Provide the [x, y] coordinate of the cell's center where the given text is located.  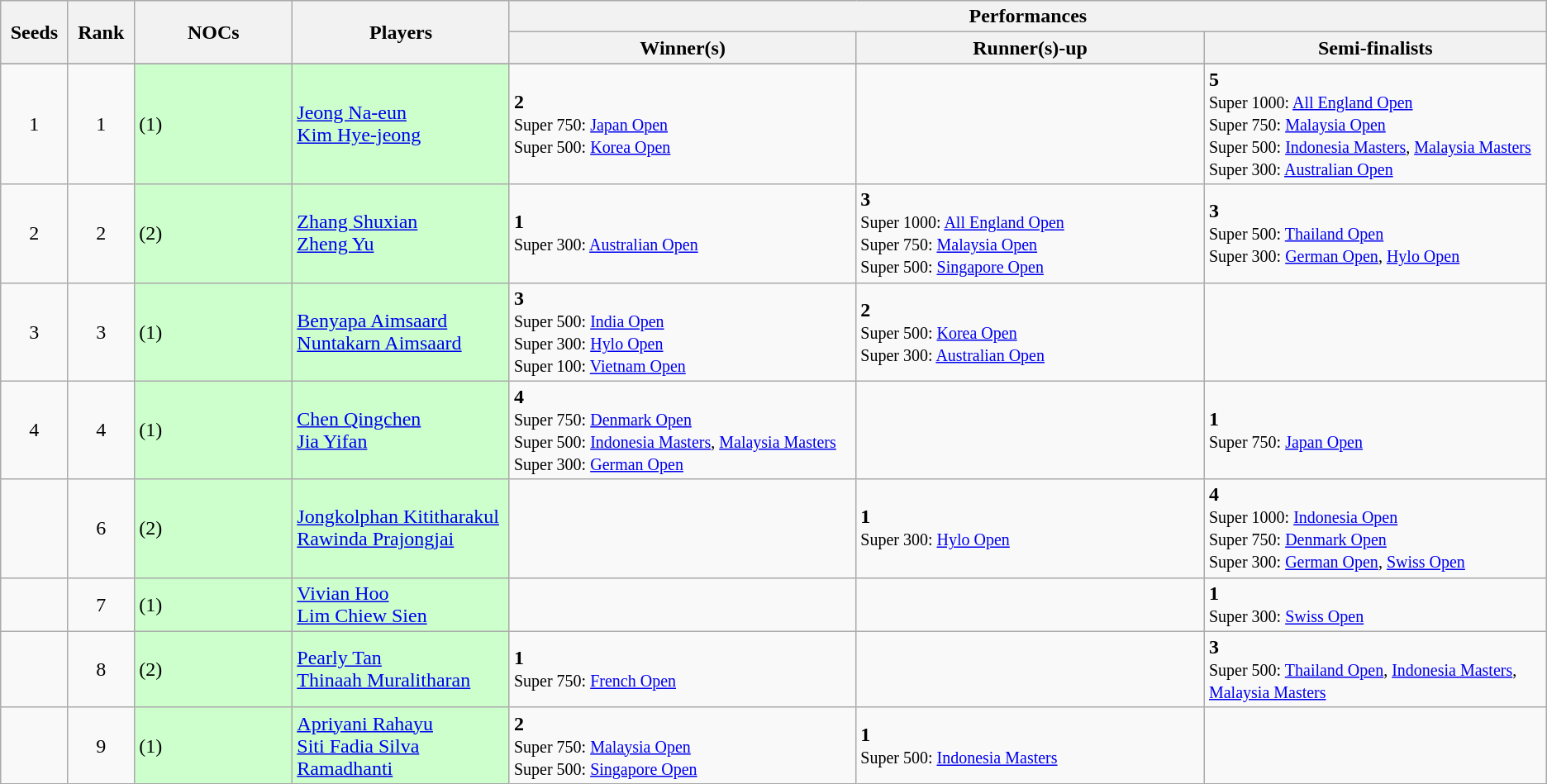
Semi-finalists [1375, 48]
3Super 500: Thailand Open, Indonesia Masters, Malaysia Masters [1375, 669]
Winner(s) [683, 48]
1Super 300: Hylo Open [1031, 529]
4Super 750: Denmark OpenSuper 500: Indonesia Masters, Malaysia MastersSuper 300: German Open [683, 430]
Seeds [35, 32]
1Super 300: Swiss Open [1375, 605]
3Super 500: Thailand OpenSuper 300: German Open, Hylo Open [1375, 233]
1Super 300: Australian Open [683, 233]
5Super 1000: All England OpenSuper 750: Malaysia OpenSuper 500: Indonesia Masters, Malaysia MastersSuper 300: Australian Open [1375, 124]
Runner(s)-up [1031, 48]
Apriyani RahayuSiti Fadia Silva Ramadhanti [402, 745]
2Super 750: Japan OpenSuper 500: Korea Open [683, 124]
1Super 750: French Open [683, 669]
2Super 500: Korea OpenSuper 300: Australian Open [1031, 332]
Chen QingchenJia Yifan [402, 430]
3Super 500: India OpenSuper 300: Hylo OpenSuper 100: Vietnam Open [683, 332]
7 [101, 605]
8 [101, 669]
Jongkolphan KititharakulRawinda Prajongjai [402, 529]
Pearly TanThinaah Muralitharan [402, 669]
1Super 750: Japan Open [1375, 430]
Jeong Na-eunKim Hye-jeong [402, 124]
Zhang ShuxianZheng Yu [402, 233]
Rank [101, 32]
Performances [1028, 17]
1Super 500: Indonesia Masters [1031, 745]
4Super 1000: Indonesia OpenSuper 750: Denmark OpenSuper 300: German Open, Swiss Open [1375, 529]
NOCs [213, 32]
Benyapa AimsaardNuntakarn Aimsaard [402, 332]
6 [101, 529]
9 [101, 745]
3Super 1000: All England OpenSuper 750: Malaysia OpenSuper 500: Singapore Open [1031, 233]
Vivian HooLim Chiew Sien [402, 605]
2Super 750: Malaysia OpenSuper 500: Singapore Open [683, 745]
Players [402, 32]
